For the text-containing cell, return its midpoint in [X, Y] coordinate format. 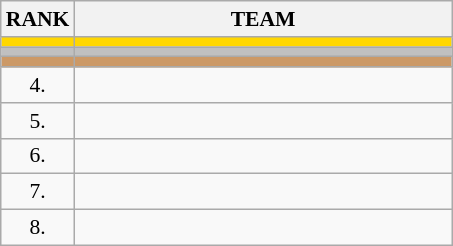
8. [38, 228]
TEAM [262, 19]
7. [38, 192]
5. [38, 121]
4. [38, 85]
RANK [38, 19]
6. [38, 156]
